Find where the given text appears and provide that cell's center as [X, Y] coordinate. 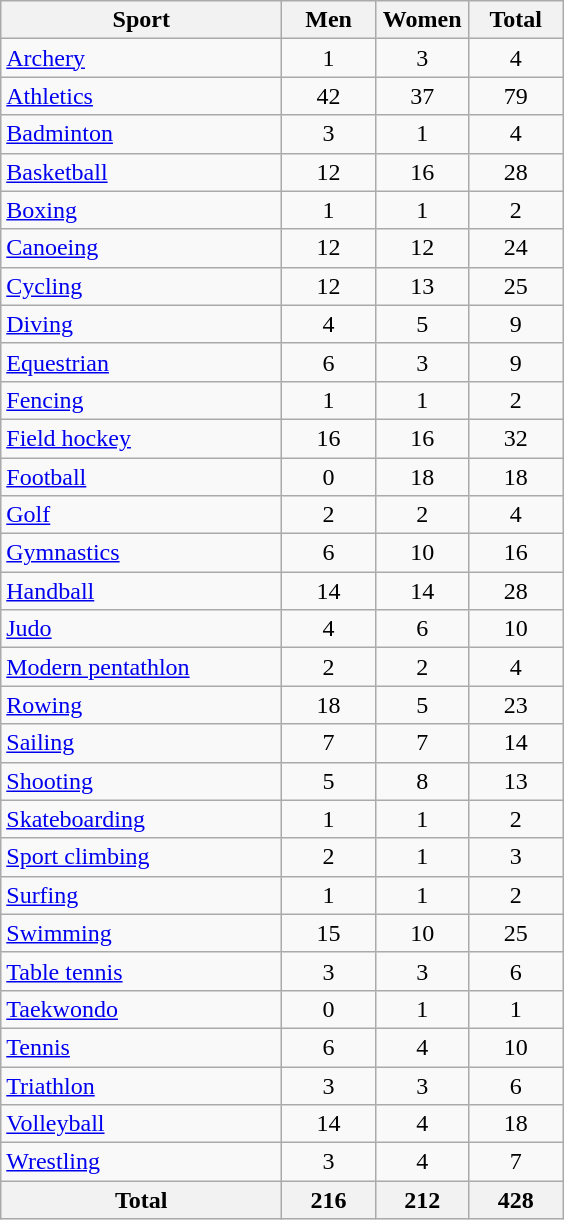
Table tennis [142, 971]
Shooting [142, 781]
Women [422, 20]
Men [329, 20]
Wrestling [142, 1162]
Football [142, 477]
Fencing [142, 400]
Surfing [142, 895]
Triathlon [142, 1085]
212 [422, 1200]
Modern pentathlon [142, 667]
216 [329, 1200]
23 [516, 705]
Handball [142, 591]
Taekwondo [142, 1009]
Basketball [142, 172]
Skateboarding [142, 819]
37 [422, 96]
42 [329, 96]
Volleyball [142, 1124]
Canoeing [142, 248]
428 [516, 1200]
Judo [142, 629]
32 [516, 438]
24 [516, 248]
Field hockey [142, 438]
Rowing [142, 705]
Tennis [142, 1047]
Swimming [142, 933]
Sport [142, 20]
79 [516, 96]
Athletics [142, 96]
Sport climbing [142, 857]
Equestrian [142, 362]
8 [422, 781]
Diving [142, 324]
15 [329, 933]
Cycling [142, 286]
Golf [142, 515]
Archery [142, 58]
Sailing [142, 743]
Gymnastics [142, 553]
Badminton [142, 134]
Boxing [142, 210]
